Output the (X, Y) coordinate of the center of the cell containing the given text.  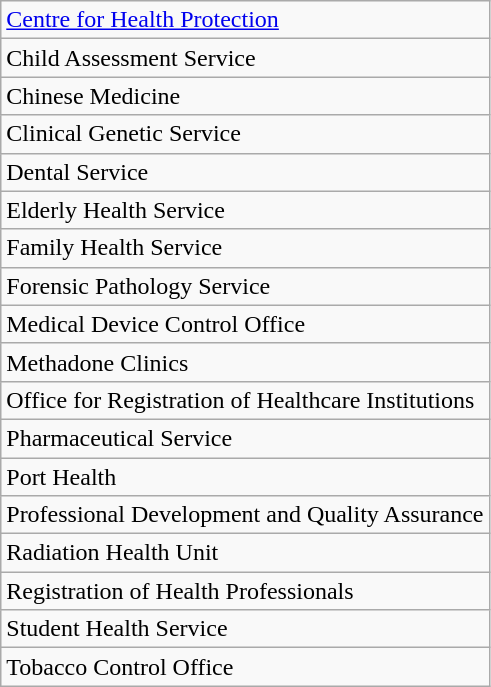
Chinese Medicine (245, 96)
Centre for Health Protection (245, 20)
Forensic Pathology Service (245, 286)
Child Assessment Service (245, 58)
Clinical Genetic Service (245, 134)
Radiation Health Unit (245, 553)
Professional Development and Quality Assurance (245, 515)
Student Health Service (245, 629)
Elderly Health Service (245, 210)
Registration of Health Professionals (245, 591)
Family Health Service (245, 248)
Pharmaceutical Service (245, 438)
Dental Service (245, 172)
Port Health (245, 477)
Office for Registration of Healthcare Institutions (245, 400)
Methadone Clinics (245, 362)
Medical Device Control Office (245, 324)
Tobacco Control Office (245, 667)
